Find where the given text appears and provide that cell's center as (x, y) coordinate. 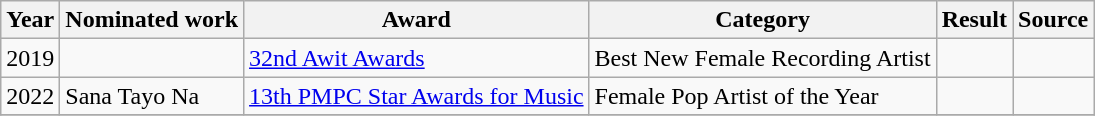
2022 (30, 96)
Sana Tayo Na (152, 96)
Nominated work (152, 20)
2019 (30, 58)
13th PMPC Star Awards for Music (417, 96)
Result (974, 20)
Year (30, 20)
Source (1052, 20)
Best New Female Recording Artist (762, 58)
Award (417, 20)
32nd Awit Awards (417, 58)
Category (762, 20)
Female Pop Artist of the Year (762, 96)
